Extract the [x, y] coordinate from the center of the cell holding the provided text.  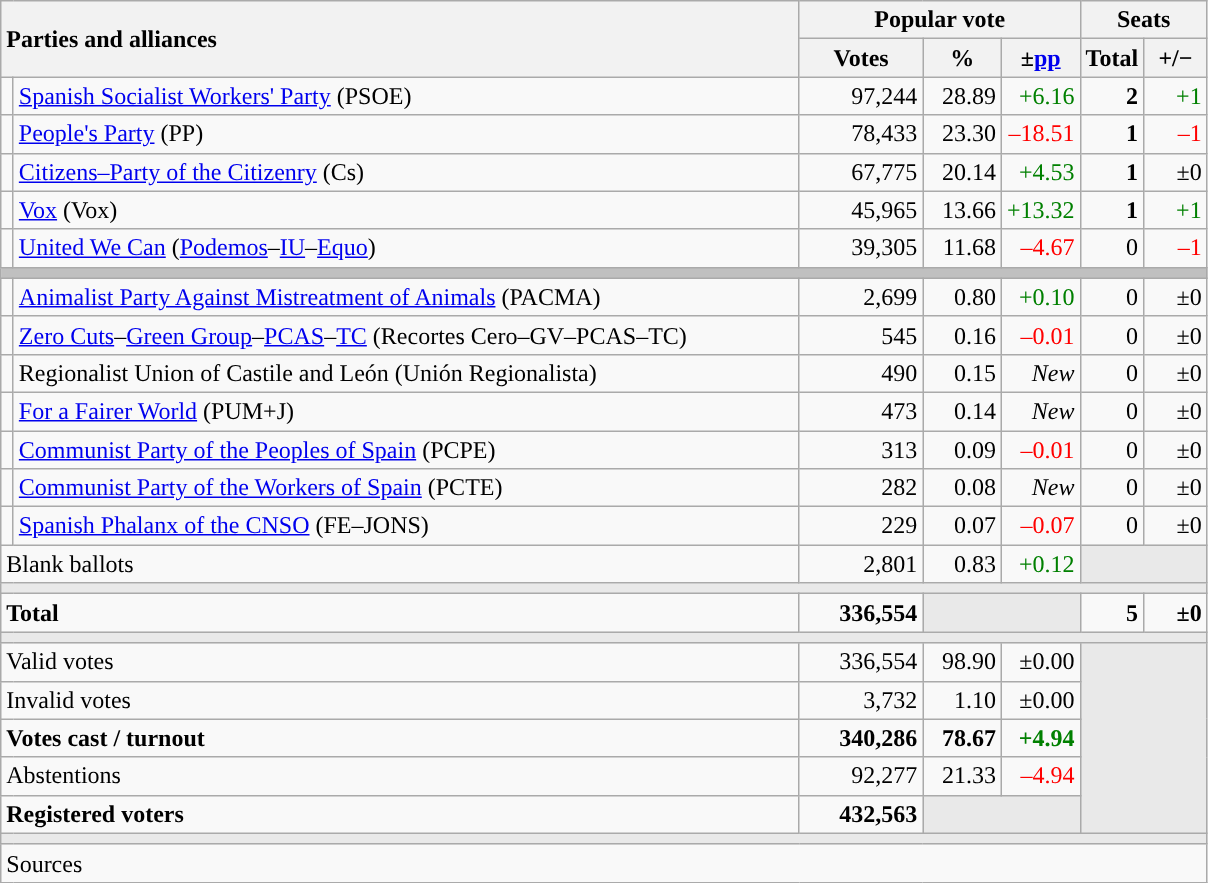
5 [1112, 613]
473 [861, 411]
–4.67 [1040, 248]
–0.07 [1040, 526]
0.07 [962, 526]
Popular vote [940, 20]
432,563 [861, 814]
Votes [861, 58]
Abstentions [400, 776]
People's Party (PP) [406, 134]
Valid votes [400, 662]
+0.10 [1040, 297]
20.14 [962, 172]
282 [861, 488]
+13.32 [1040, 210]
+0.12 [1040, 564]
2,699 [861, 297]
490 [861, 373]
Zero Cuts–Green Group–PCAS–TC (Recortes Cero–GV–PCAS–TC) [406, 335]
0.83 [962, 564]
0.15 [962, 373]
Invalid votes [400, 700]
45,965 [861, 210]
Registered voters [400, 814]
United We Can (Podemos–IU–Equo) [406, 248]
545 [861, 335]
Citizens–Party of the Citizenry (Cs) [406, 172]
Seats [1144, 20]
Votes cast / turnout [400, 738]
0.80 [962, 297]
2 [1112, 96]
313 [861, 449]
Communist Party of the Peoples of Spain (PCPE) [406, 449]
23.30 [962, 134]
0.08 [962, 488]
340,286 [861, 738]
0.14 [962, 411]
78.67 [962, 738]
39,305 [861, 248]
11.68 [962, 248]
28.89 [962, 96]
For a Fairer World (PUM+J) [406, 411]
+/− [1176, 58]
Vox (Vox) [406, 210]
67,775 [861, 172]
Spanish Phalanx of the CNSO (FE–JONS) [406, 526]
Spanish Socialist Workers' Party (PSOE) [406, 96]
Animalist Party Against Mistreatment of Animals (PACMA) [406, 297]
21.33 [962, 776]
Communist Party of the Workers of Spain (PCTE) [406, 488]
Parties and alliances [400, 39]
78,433 [861, 134]
13.66 [962, 210]
+6.16 [1040, 96]
1.10 [962, 700]
3,732 [861, 700]
98.90 [962, 662]
0.16 [962, 335]
0.09 [962, 449]
2,801 [861, 564]
Regionalist Union of Castile and León (Unión Regionalista) [406, 373]
229 [861, 526]
–4.94 [1040, 776]
% [962, 58]
+4.53 [1040, 172]
±pp [1040, 58]
97,244 [861, 96]
–18.51 [1040, 134]
Blank ballots [400, 564]
+4.94 [1040, 738]
Sources [604, 863]
92,277 [861, 776]
